Search for the cell housing the specified text and yield its (x, y) center coordinate. 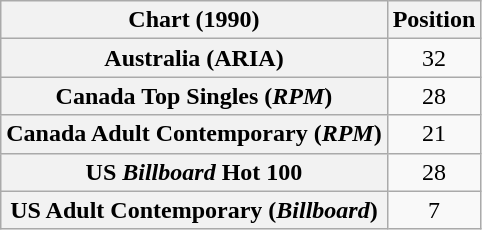
7 (434, 210)
Canada Top Singles (RPM) (194, 96)
US Adult Contemporary (Billboard) (194, 210)
32 (434, 58)
Chart (1990) (194, 20)
Australia (ARIA) (194, 58)
21 (434, 134)
US Billboard Hot 100 (194, 172)
Canada Adult Contemporary (RPM) (194, 134)
Position (434, 20)
